Extract the [x, y] coordinate from the center of the cell holding the provided text.  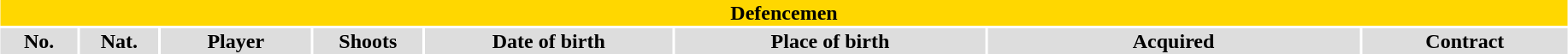
Player [236, 41]
No. [39, 41]
Date of birth [549, 41]
Defencemen [783, 13]
Nat. [120, 41]
Shoots [368, 41]
Acquired [1173, 41]
Place of birth [830, 41]
Contract [1465, 41]
